Locate the cell with the specified text and output its [X, Y] center coordinate. 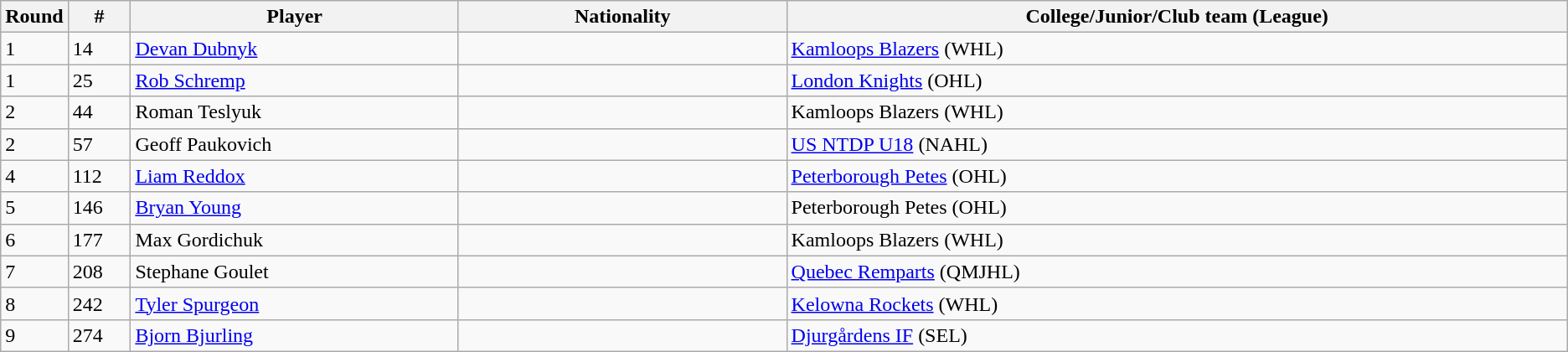
Nationality [622, 17]
25 [99, 80]
Kelowna Rockets (WHL) [1177, 303]
Stephane Goulet [295, 272]
Roman Teslyuk [295, 112]
Player [295, 17]
208 [99, 272]
College/Junior/Club team (League) [1177, 17]
177 [99, 240]
112 [99, 176]
242 [99, 303]
44 [99, 112]
Geoff Paukovich [295, 144]
Quebec Remparts (QMJHL) [1177, 272]
14 [99, 49]
London Knights (OHL) [1177, 80]
Bryan Young [295, 208]
Max Gordichuk [295, 240]
5 [34, 208]
4 [34, 176]
Liam Reddox [295, 176]
Djurgårdens IF (SEL) [1177, 335]
6 [34, 240]
274 [99, 335]
146 [99, 208]
7 [34, 272]
57 [99, 144]
Bjorn Bjurling [295, 335]
Round [34, 17]
Rob Schremp [295, 80]
8 [34, 303]
# [99, 17]
Devan Dubnyk [295, 49]
Tyler Spurgeon [295, 303]
US NTDP U18 (NAHL) [1177, 144]
9 [34, 335]
